Provide the [X, Y] coordinate of the cell's center where the given text is located.  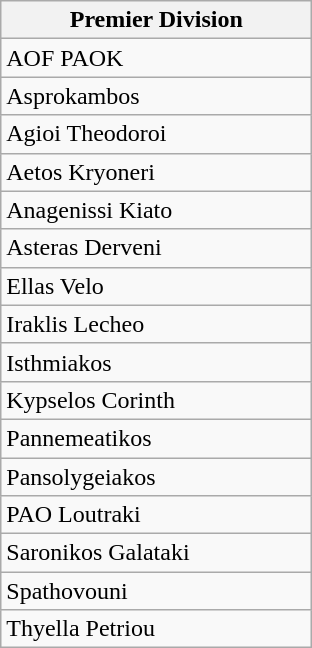
Anagenissi Kiato [156, 210]
Spathovouni [156, 591]
AOF PAOK [156, 58]
Thyella Petriou [156, 629]
Asprokambos [156, 96]
Ellas Velo [156, 286]
Premier Division [156, 20]
Kypselos Corinth [156, 400]
Pansolygeiakos [156, 477]
Pannemeatikos [156, 438]
Iraklis Lecheo [156, 324]
PAO Loutraki [156, 515]
Aetos Kryoneri [156, 172]
Agioi Theodoroi [156, 134]
Asteras Derveni [156, 248]
Saronikos Galataki [156, 553]
Isthmiakos [156, 362]
